Extract the [x, y] coordinate from the center of the cell holding the provided text.  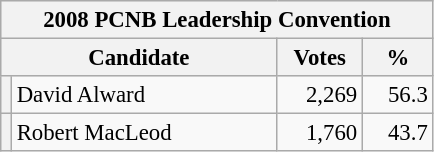
2008 PCNB Leadership Convention [217, 20]
% [398, 58]
Robert MacLeod [144, 133]
43.7 [398, 133]
1,760 [320, 133]
56.3 [398, 95]
Candidate [139, 58]
2,269 [320, 95]
Votes [320, 58]
David Alward [144, 95]
